From the cell containing the given text, extract its center point as (X, Y) coordinate. 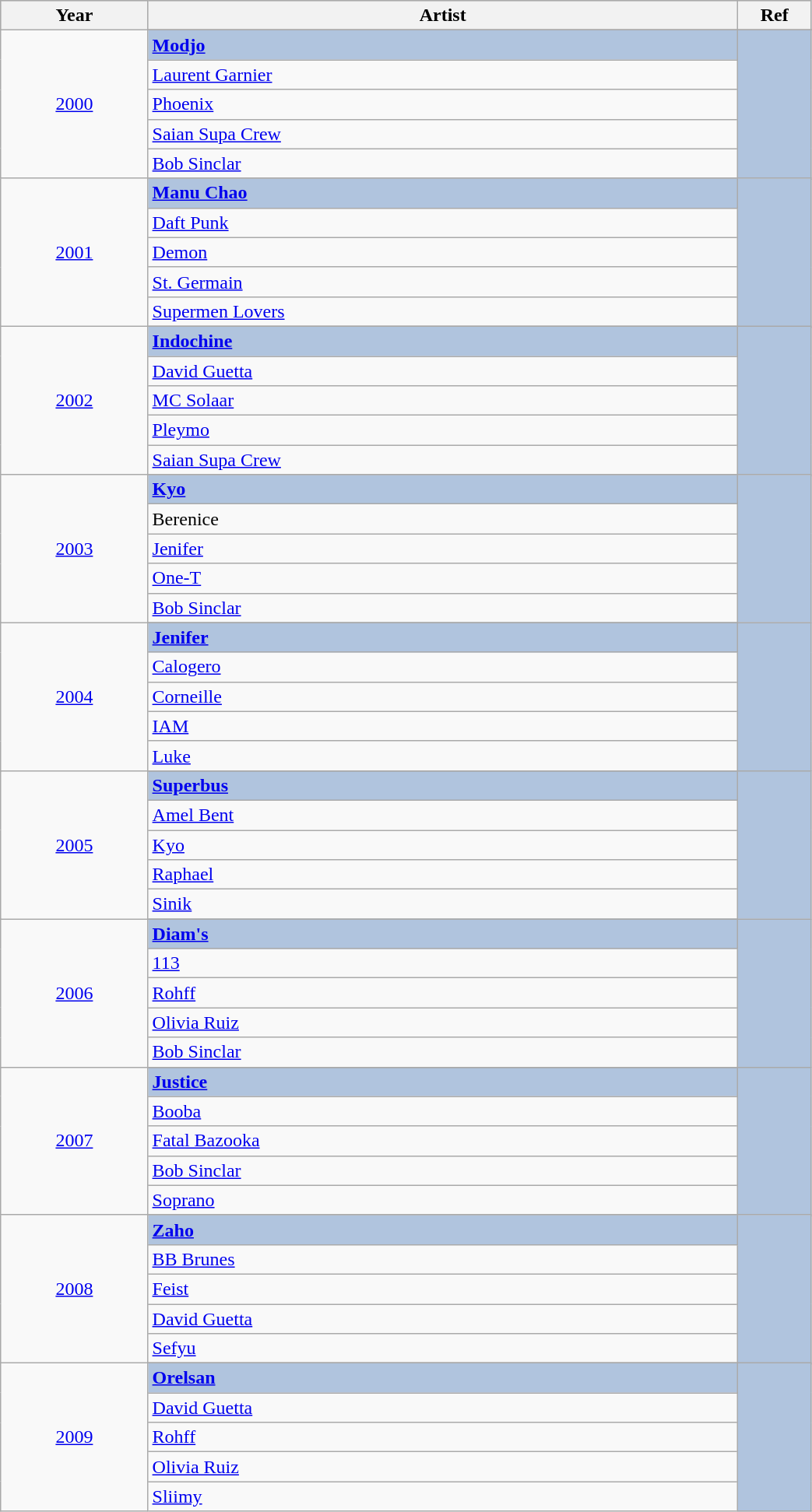
Diam's (442, 934)
Daft Punk (442, 223)
Justice (442, 1082)
Sefyu (442, 1349)
Luke (442, 756)
IAM (442, 726)
Zaho (442, 1230)
2003 (75, 549)
St. Germain (442, 282)
Superbus (442, 785)
Sinik (442, 904)
Amel Bent (442, 815)
Supermen Lovers (442, 311)
Corneille (442, 696)
One-T (442, 578)
Manu Chao (442, 193)
2006 (75, 993)
Phoenix (442, 104)
2000 (75, 104)
2004 (75, 696)
Booba (442, 1111)
Demon (442, 252)
2009 (75, 1437)
MC Solaar (442, 401)
2002 (75, 400)
2007 (75, 1141)
Ref (774, 16)
Artist (442, 16)
Berenice (442, 519)
Raphael (442, 875)
Indochine (442, 341)
Soprano (442, 1200)
Orelsan (442, 1378)
Modjo (442, 45)
2005 (75, 844)
2001 (75, 252)
Pleymo (442, 430)
Year (75, 16)
Calogero (442, 667)
Sliimy (442, 1496)
Fatal Bazooka (442, 1141)
Laurent Garnier (442, 75)
113 (442, 963)
BB Brunes (442, 1259)
Feist (442, 1289)
2008 (75, 1289)
